Output the [X, Y] coordinate of the center of the cell containing the given text.  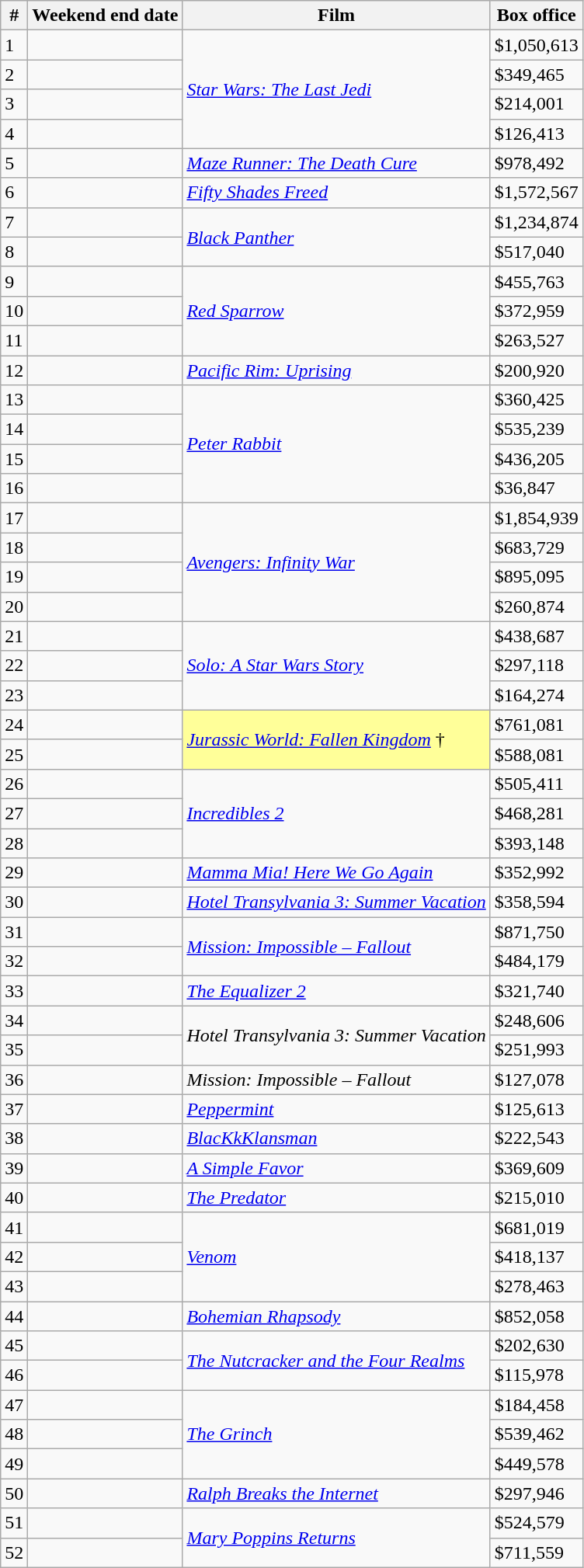
19 [14, 577]
31 [14, 932]
$978,492 [536, 163]
$372,959 [536, 311]
5 [14, 163]
$1,854,939 [536, 518]
$681,019 [536, 1227]
$535,239 [536, 429]
50 [14, 1493]
15 [14, 459]
$1,050,613 [536, 45]
$418,137 [536, 1257]
9 [14, 281]
32 [14, 961]
7 [14, 222]
Film [336, 16]
Maze Runner: The Death Cure [336, 163]
$369,609 [536, 1168]
$683,729 [536, 548]
26 [14, 784]
Ralph Breaks the Internet [336, 1493]
12 [14, 370]
A Simple Favor [336, 1168]
4 [14, 134]
$248,606 [536, 1020]
46 [14, 1375]
$200,920 [536, 370]
47 [14, 1405]
17 [14, 518]
43 [14, 1286]
$1,234,874 [536, 222]
$588,081 [536, 754]
$455,763 [536, 281]
$1,572,567 [536, 193]
$36,847 [536, 488]
27 [14, 813]
$449,578 [536, 1464]
$436,205 [536, 459]
41 [14, 1227]
$360,425 [536, 400]
$539,462 [536, 1434]
$202,630 [536, 1346]
38 [14, 1139]
$260,874 [536, 607]
The Predator [336, 1198]
22 [14, 666]
$349,465 [536, 75]
13 [14, 400]
10 [14, 311]
39 [14, 1168]
$126,413 [536, 134]
24 [14, 725]
44 [14, 1316]
21 [14, 636]
37 [14, 1109]
8 [14, 252]
30 [14, 902]
2 [14, 75]
$297,946 [536, 1493]
$184,458 [536, 1405]
Mamma Mia! Here We Go Again [336, 873]
11 [14, 340]
$251,993 [536, 1050]
Venom [336, 1257]
$438,687 [536, 636]
Red Sparrow [336, 311]
14 [14, 429]
$517,040 [536, 252]
18 [14, 548]
Weekend end date [106, 16]
49 [14, 1464]
$852,058 [536, 1316]
6 [14, 193]
36 [14, 1080]
$505,411 [536, 784]
$352,992 [536, 873]
Avengers: Infinity War [336, 562]
Mary Poppins Returns [336, 1538]
$297,118 [536, 666]
$761,081 [536, 725]
34 [14, 1020]
Star Wars: The Last Jedi [336, 89]
35 [14, 1050]
Bohemian Rhapsody [336, 1316]
$321,740 [536, 991]
# [14, 16]
42 [14, 1257]
16 [14, 488]
48 [14, 1434]
3 [14, 104]
$871,750 [536, 932]
$524,579 [536, 1523]
The Grinch [336, 1434]
$484,179 [536, 961]
51 [14, 1523]
$125,613 [536, 1109]
Peter Rabbit [336, 444]
$278,463 [536, 1286]
Box office [536, 16]
$214,001 [536, 104]
20 [14, 607]
$115,978 [536, 1375]
$164,274 [536, 695]
33 [14, 991]
29 [14, 873]
25 [14, 754]
28 [14, 843]
The Nutcracker and the Four Realms [336, 1361]
$127,078 [536, 1080]
$263,527 [536, 340]
52 [14, 1552]
$468,281 [536, 813]
$711,559 [536, 1552]
Solo: A Star Wars Story [336, 666]
The Equalizer 2 [336, 991]
Fifty Shades Freed [336, 193]
40 [14, 1198]
Pacific Rim: Uprising [336, 370]
Black Panther [336, 237]
$215,010 [536, 1198]
45 [14, 1346]
$393,148 [536, 843]
$222,543 [536, 1139]
Incredibles 2 [336, 813]
1 [14, 45]
Jurassic World: Fallen Kingdom † [336, 739]
$895,095 [536, 577]
Peppermint [336, 1109]
BlacKkKlansman [336, 1139]
$358,594 [536, 902]
23 [14, 695]
